Locate the cell with the specified text and output its [x, y] center coordinate. 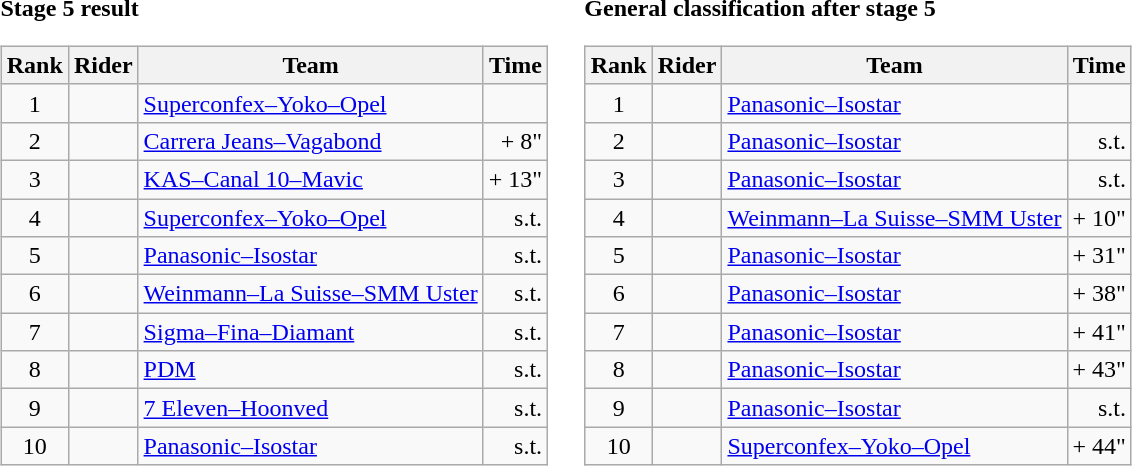
Sigma–Fina–Diamant [310, 332]
+ 41" [1099, 332]
+ 38" [1099, 294]
+ 43" [1099, 370]
+ 44" [1099, 446]
KAS–Canal 10–Mavic [310, 179]
Carrera Jeans–Vagabond [310, 141]
+ 10" [1099, 217]
+ 8" [515, 141]
7 Eleven–Hoonved [310, 408]
+ 31" [1099, 256]
+ 13" [515, 179]
PDM [310, 370]
